Scan for the cell matching the given text and deliver its [x, y] coordinate at center. 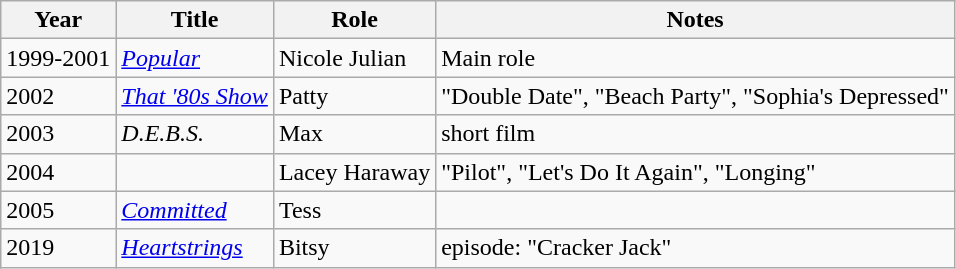
Nicole Julian [354, 58]
D.E.B.S. [195, 134]
2003 [58, 134]
Max [354, 134]
Heartstrings [195, 248]
That '80s Show [195, 96]
Patty [354, 96]
2004 [58, 172]
Committed [195, 210]
Role [354, 20]
"Pilot", "Let's Do It Again", "Longing" [696, 172]
1999-2001 [58, 58]
short film [696, 134]
Lacey Haraway [354, 172]
2002 [58, 96]
Tess [354, 210]
Notes [696, 20]
2005 [58, 210]
Bitsy [354, 248]
Title [195, 20]
Year [58, 20]
episode: "Cracker Jack" [696, 248]
2019 [58, 248]
"Double Date", "Beach Party", "Sophia's Depressed" [696, 96]
Main role [696, 58]
Popular [195, 58]
